Scan for the cell matching the given text and deliver its (X, Y) coordinate at center. 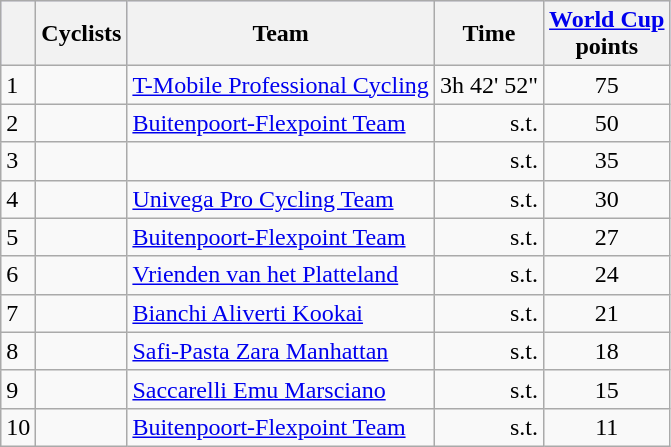
24 (607, 275)
Univega Pro Cycling Team (281, 199)
9 (18, 389)
10 (18, 427)
35 (607, 161)
Time (488, 34)
World Cuppoints (607, 34)
6 (18, 275)
15 (607, 389)
Team (281, 34)
Saccarelli Emu Marsciano (281, 389)
Vrienden van het Platteland (281, 275)
4 (18, 199)
75 (607, 85)
27 (607, 237)
Cyclists (82, 34)
50 (607, 123)
2 (18, 123)
5 (18, 237)
30 (607, 199)
7 (18, 313)
3 (18, 161)
T-Mobile Professional Cycling (281, 85)
Safi-Pasta Zara Manhattan (281, 351)
3h 42' 52" (488, 85)
18 (607, 351)
21 (607, 313)
Bianchi Aliverti Kookai (281, 313)
11 (607, 427)
1 (18, 85)
8 (18, 351)
